Capture the cell that displays the provided text and extract its (x, y) central coordinate. 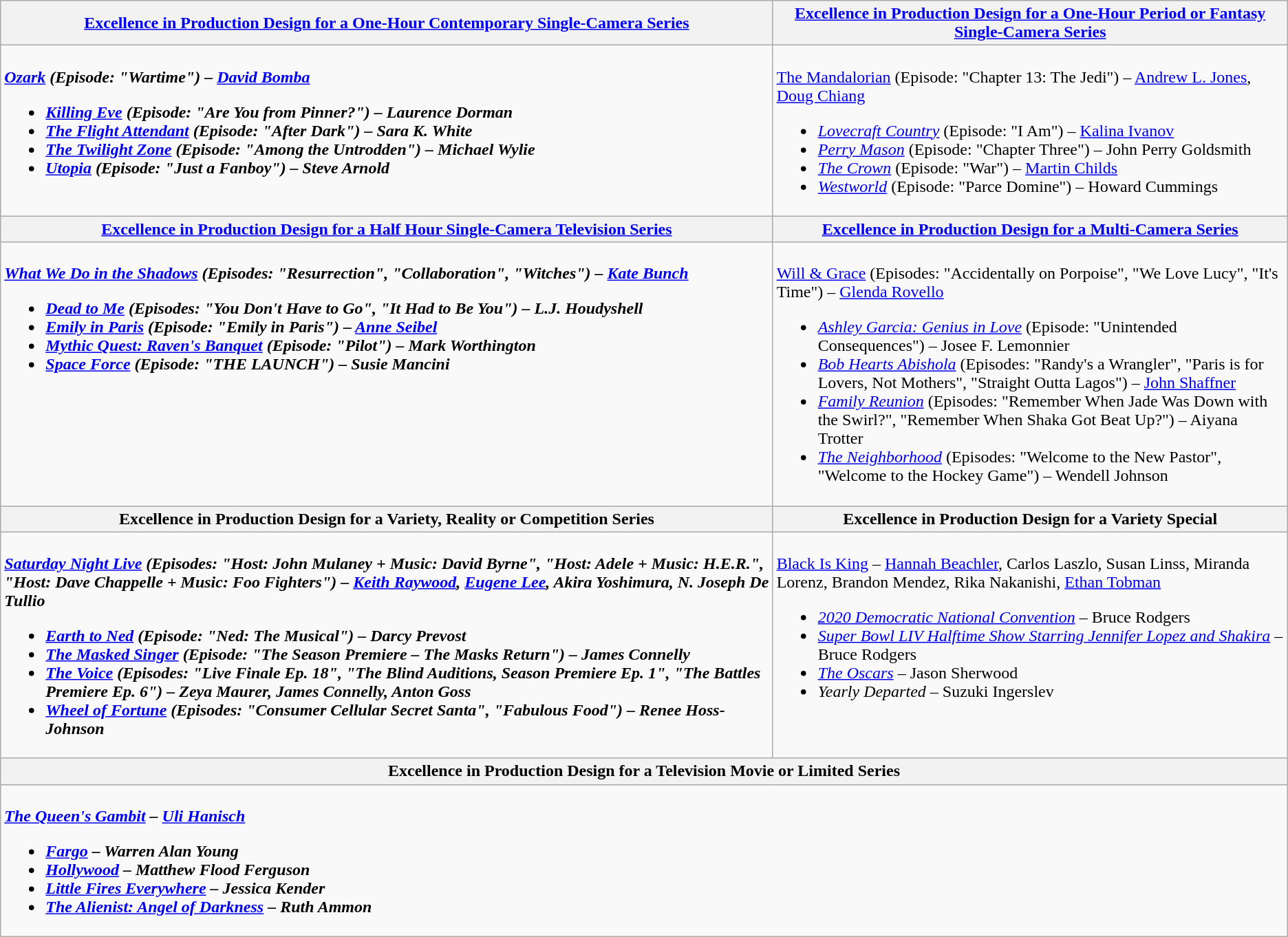
Excellence in Production Design for a Variety, Reality or Competition Series (387, 519)
Excellence in Production Design for a Variety Special (1030, 519)
Excellence in Production Design for a Multi-Camera Series (1030, 229)
Excellence in Production Design for a One-Hour Period or Fantasy Single-Camera Series (1030, 23)
Excellence in Production Design for a One-Hour Contemporary Single-Camera Series (387, 23)
Excellence in Production Design for a Television Movie or Limited Series (644, 771)
Excellence in Production Design for a Half Hour Single-Camera Television Series (387, 229)
